From the cell containing the given text, extract its center point as [x, y] coordinate. 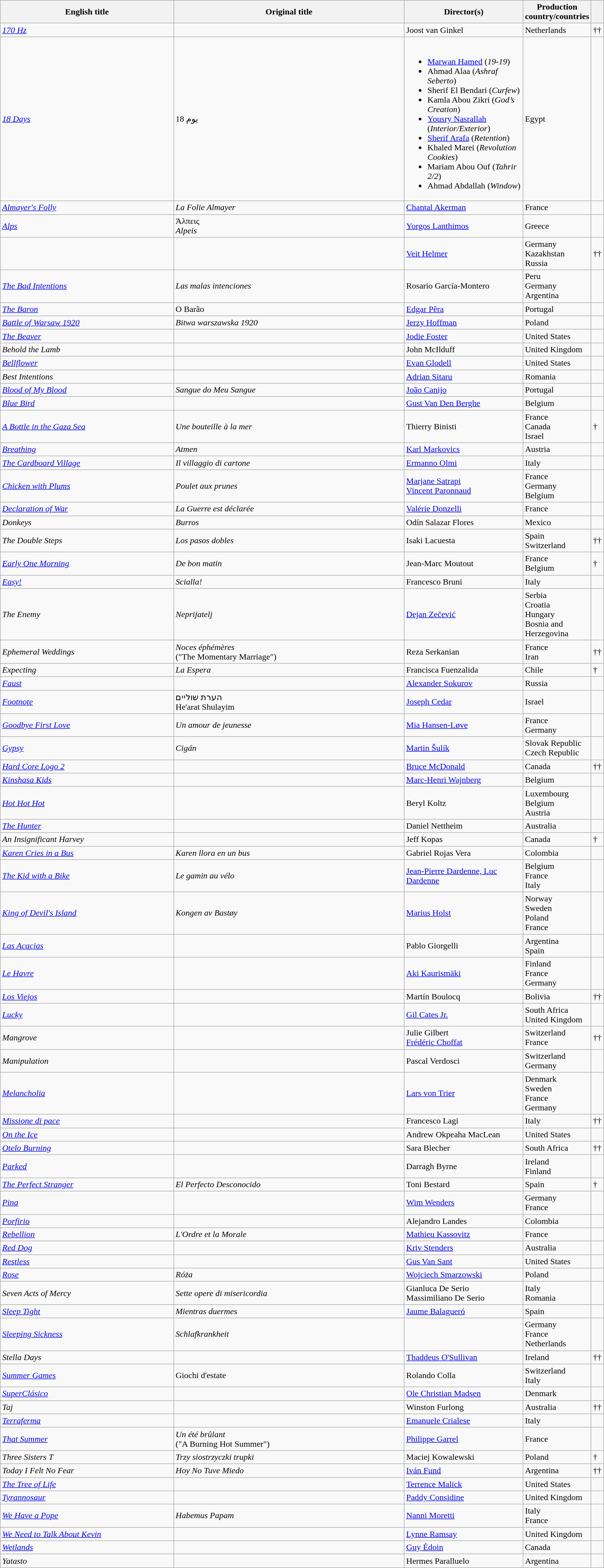
Chantal Akerman [464, 208]
Rolando Colla [464, 1376]
170 Hz [87, 30]
Veit Helmer [464, 254]
La Espera [289, 670]
SwitzerlandItaly [557, 1376]
Jeff Kopas [464, 839]
Blood of My Blood [87, 390]
Bruce McDonald [464, 766]
NorwaySwedenPolandFrance [557, 913]
Alejandro Landes [464, 1221]
Summer Games [87, 1376]
Sleeping Sickness [87, 1334]
Slovak RepublicCzech Republic [557, 748]
That Summer [87, 1439]
Une bouteille à la mer [289, 426]
Lynne Ramsay [464, 1534]
Gil Cates Jr. [464, 1015]
ArgentinaSpain [557, 946]
Behold the Lamb [87, 349]
Mexico [557, 522]
IrelandFinland [557, 1166]
The Cardboard Village [87, 463]
Jean-Marc Moutout [464, 564]
Today I Felt No Fear [87, 1470]
Porfirio [87, 1221]
FranceBelgium [557, 564]
ItalyRomania [557, 1293]
Sangue do Meu Sangue [289, 390]
Beryl Koltz [464, 803]
Marc-Henri Wajnberg [464, 780]
Edgar Pêra [464, 309]
Poulet aux prunes [289, 486]
Parked [87, 1166]
Bitwa warszawska 1920 [289, 323]
Noces éphémères("The Momentary Marriage") [289, 651]
Egypt [557, 119]
18 Days [87, 119]
Gabriel Rojas Vera [464, 853]
Hard Core Logo 2 [87, 766]
Joseph Cedar [464, 702]
Early One Morning [87, 564]
Un été brûlant("A Burning Hot Summer") [289, 1439]
Trzy siostrzyczki trupki [289, 1457]
Otelo Burning [87, 1148]
On the Ice [87, 1134]
Maciej Kowalewski [464, 1457]
Aki Kaurismäki [464, 974]
Stella Days [87, 1357]
Le Havre [87, 974]
John McIlduff [464, 349]
Ephemeral Weddings [87, 651]
Battle of Warsaw 1920 [87, 323]
Rebellion [87, 1235]
Thaddeus O'Sullivan [464, 1357]
SuperClásico [87, 1394]
Philippe Garrel [464, 1439]
Jodie Foster [464, 336]
An Insignificant Harvey [87, 839]
Un amour de jeunesse [289, 725]
Gus Van Sant [464, 1261]
Habemus Papam [289, 1516]
Breathing [87, 449]
Emanuele Crialese [464, 1421]
The Tree of Life [87, 1484]
Melancholia [87, 1093]
Las Acacias [87, 946]
Footnote [87, 702]
Terrence Malick [464, 1484]
FinlandFranceGermany [557, 974]
Jerzy Hoffman [464, 323]
Austria [557, 449]
Wim Wenders [464, 1202]
Schlafkrankheit [289, 1334]
Burros [289, 522]
Wetlands [87, 1547]
La Guerre est déclarée [289, 509]
Le gamin au vélo [289, 876]
FranceGermany [557, 725]
Reza Serkanian [464, 651]
Iván Fund [464, 1470]
Pina [87, 1202]
Donkeys [87, 522]
Production country/countries [557, 12]
DenmarkSwedenFranceGermany [557, 1093]
Francesco Bruni [464, 582]
Wojciech Smarzowski [464, 1275]
PeruGermanyArgentina [557, 286]
Evan Glodell [464, 363]
Terraferma [87, 1421]
SpainSwitzerland [557, 540]
Kinshasa Kids [87, 780]
Giochi d'estate [289, 1376]
Manipulation [87, 1061]
Best Intentions [87, 377]
Red Dog [87, 1248]
Sleep Tight [87, 1311]
Marius Holst [464, 913]
De bon matin [289, 564]
The Perfect Stranger [87, 1184]
Netherlands [557, 30]
Isaki Lacuesta [464, 540]
Hot Hot Hot [87, 803]
GermanyFrance [557, 1202]
Francesco Lagi [464, 1121]
Ireland [557, 1357]
Goodbye First Love [87, 725]
Alps [87, 226]
Odín Salazar Flores [464, 522]
Pablo Giorgelli [464, 946]
Taj [87, 1407]
FranceGermanyBelgium [557, 486]
Ole Christian Madsen [464, 1394]
Daniel Nettheim [464, 826]
Guy Édoin [464, 1547]
The Bad Intentions [87, 286]
Los pasos dobles [289, 540]
South Africa [557, 1148]
Restless [87, 1261]
Cigán [289, 748]
Gianluca De SerioMassimiliano De Serio [464, 1293]
Jaume Balagueró [464, 1311]
Ermanno Olmi [464, 463]
Tyrannosaur [87, 1498]
Bellflower [87, 363]
Adrian Sitaru [464, 377]
FranceIran [557, 651]
King of Devil's Island [87, 913]
Los Viejos [87, 997]
Il villaggio di cartone [289, 463]
Almayer's Folly [87, 208]
SwitzerlandGermany [557, 1061]
Declaration of War [87, 509]
SerbiaCroatiaHungaryBosnia and Herzegovina [557, 614]
Mientras duermes [289, 1311]
Director(s) [464, 12]
Missione di pace [87, 1121]
FranceCanadaIsrael [557, 426]
Kongen av Bastøy [289, 913]
Neprijatelj [289, 614]
The Beaver [87, 336]
The Kid with a Bike [87, 876]
Seven Acts of Mercy [87, 1293]
Original title [289, 12]
Darragh Byrne [464, 1166]
Valérie Donzelli [464, 509]
Toni Bestard [464, 1184]
Romania [557, 377]
Dejan Zečević [464, 614]
Blue Bird [87, 403]
Greece [557, 226]
Marjane SatrapiVincent Paronnaud [464, 486]
Róża [289, 1275]
The Enemy [87, 614]
GermanyKazakhstanRussia [557, 254]
The Double Steps [87, 540]
Paddy Considine [464, 1498]
O Barão [289, 309]
L'Ordre et la Morale [289, 1235]
We Have a Pope [87, 1516]
Mangrove [87, 1038]
Faust [87, 683]
Martin Šulík [464, 748]
Lars von Trier [464, 1093]
Expecting [87, 670]
Chile [557, 670]
Pascal Verdosci [464, 1061]
Gust Van Den Berghe [464, 403]
Karen llora en un bus [289, 853]
Three Sisters T [87, 1457]
Atmen [289, 449]
Hoy No Tuve Miedo [289, 1470]
Kriv Stenders [464, 1248]
Thierry Binisti [464, 426]
Hermes Paralluelo [464, 1561]
Joost van Ginkel [464, 30]
The Baron [87, 309]
We Need to Talk About Kevin [87, 1534]
South AfricaUnited Kingdom [557, 1015]
João Canijo [464, 390]
הערת שולייםHe'arat Shulayim [289, 702]
Russia [557, 683]
Yorgos Lanthimos [464, 226]
Andrew Okpeaha MacLean [464, 1134]
Denmark [557, 1394]
LuxembourgBelgiumAustria [557, 803]
Gypsy [87, 748]
A Bottle in the Gaza Sea [87, 426]
Francisca Fuenzalida [464, 670]
Chicken with Plums [87, 486]
Bolivia [557, 997]
Easy! [87, 582]
Martín Boulocq [464, 997]
Winston Furlong [464, 1407]
Rosario García-Montero [464, 286]
ItalyFrance [557, 1516]
18 يوم [289, 119]
English title [87, 12]
GermanyFranceNetherlands [557, 1334]
SwitzerlandFrance [557, 1038]
ΆλπειςAlpeis [289, 226]
Israel [557, 702]
Scialla! [289, 582]
Mathieu Kassovitz [464, 1235]
Karen Cries in a Bus [87, 853]
Lucky [87, 1015]
Jean-Pierre Dardenne, Luc Dardenne [464, 876]
La Folie Almayer [289, 208]
Sette opere di misericordia [289, 1293]
Julie GilbertFrédéric Choffat [464, 1038]
Yatasto [87, 1561]
BelgiumFranceItaly [557, 876]
Alexander Sokurov [464, 683]
Las malas intenciones [289, 286]
Sara Blecher [464, 1148]
The Hunter [87, 826]
Rose [87, 1275]
Mia Hansen-Løve [464, 725]
Karl Markovics [464, 449]
El Perfecto Desconocido [289, 1184]
Nanni Moretti [464, 1516]
